For the text-containing cell, return its midpoint in [x, y] coordinate format. 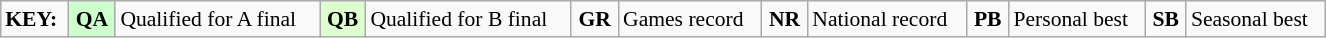
Seasonal best [1256, 19]
SB [1166, 19]
PB [988, 19]
GR [594, 19]
NR [784, 19]
KEY: [34, 19]
National record [887, 19]
Games record [690, 19]
Qualified for A final [218, 19]
Personal best [1076, 19]
QB [342, 19]
QA [92, 19]
Qualified for B final [468, 19]
